Determine the (X, Y) coordinate at the center of the cell enclosing the given text.  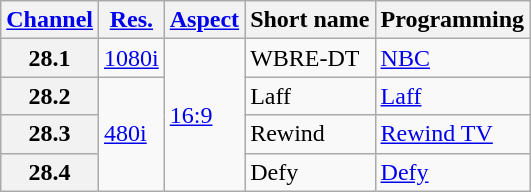
NBC (452, 58)
WBRE-DT (310, 58)
16:9 (204, 115)
Rewind TV (452, 134)
Short name (310, 20)
Rewind (310, 134)
480i (132, 134)
28.4 (50, 172)
Channel (50, 20)
28.2 (50, 96)
Aspect (204, 20)
Res. (132, 20)
Programming (452, 20)
1080i (132, 58)
28.1 (50, 58)
28.3 (50, 134)
